Determine the [x, y] coordinate at the center of the cell enclosing the given text.  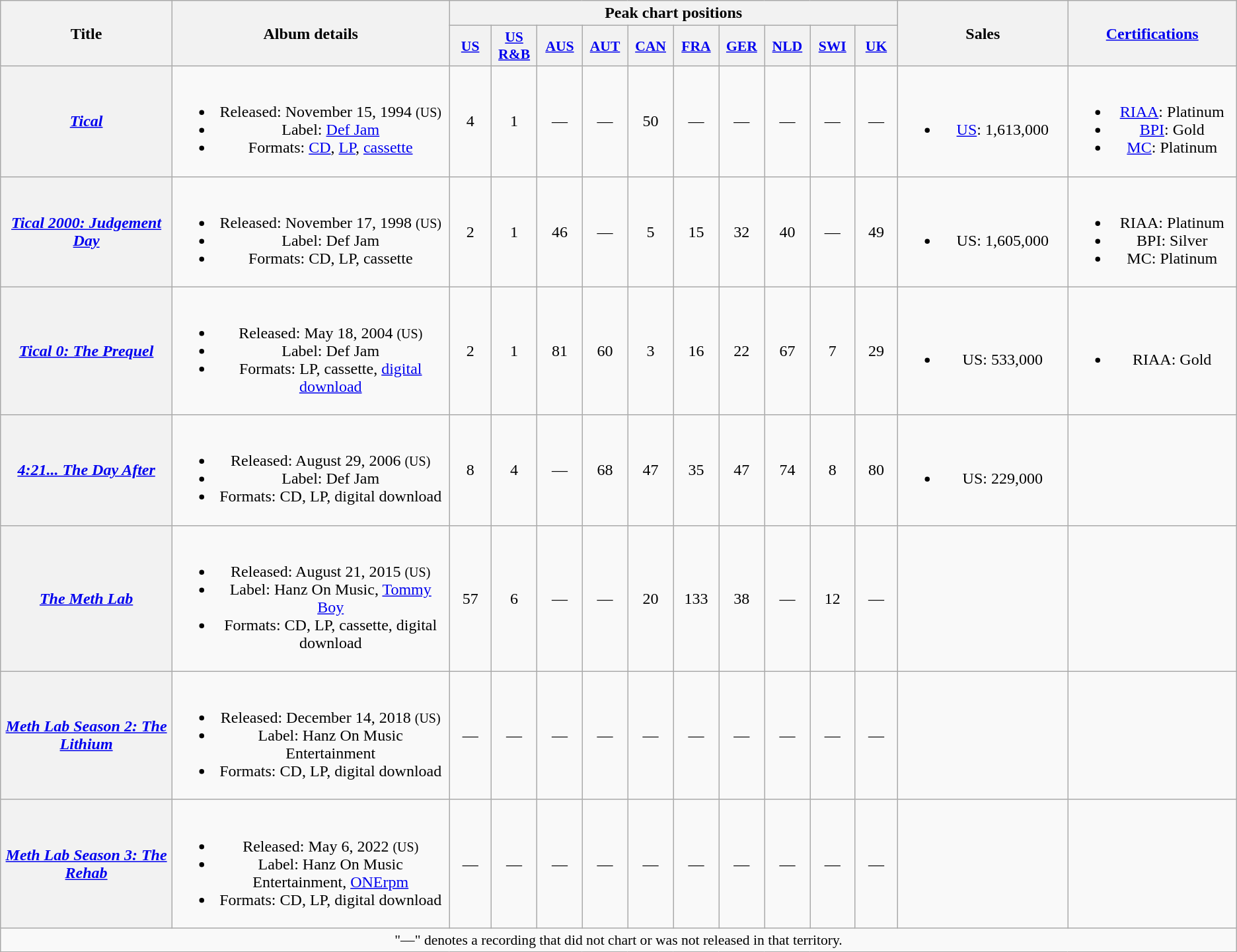
81 [560, 351]
RIAA: Gold [1152, 351]
Released: August 21, 2015 (US)Label: Hanz On Music, Tommy BoyFormats: CD, LP, cassette, digital download [311, 599]
Meth Lab Season 3: The Rehab [87, 863]
3 [650, 351]
AUS [560, 46]
Sales [983, 33]
US: 229,000 [983, 470]
Released: December 14, 2018 (US)Label: Hanz On Music EntertainmentFormats: CD, LP, digital download [311, 735]
FRA [696, 46]
Tical 0: The Prequel [87, 351]
US: 1,605,000 [983, 231]
Released: May 18, 2004 (US)Label: Def JamFormats: LP, cassette, digital download [311, 351]
The Meth Lab [87, 599]
50 [650, 122]
6 [514, 599]
133 [696, 599]
22 [741, 351]
USR&B [514, 46]
16 [696, 351]
Released: November 15, 1994 (US)Label: Def JamFormats: CD, LP, cassette [311, 122]
Meth Lab Season 2: The Lithium [87, 735]
US: 1,613,000 [983, 122]
Released: May 6, 2022 (US)Label: Hanz On Music Entertainment, ONErpmFormats: CD, LP, digital download [311, 863]
AUT [605, 46]
"—" denotes a recording that did not chart or was not released in that territory. [618, 939]
7 [833, 351]
57 [470, 599]
Certifications [1152, 33]
Released: November 17, 1998 (US)Label: Def JamFormats: CD, LP, cassette [311, 231]
5 [650, 231]
40 [788, 231]
GER [741, 46]
15 [696, 231]
4:21... The Day After [87, 470]
Peak chart positions [673, 13]
SWI [833, 46]
74 [788, 470]
29 [876, 351]
60 [605, 351]
US: 533,000 [983, 351]
Tical 2000: Judgement Day [87, 231]
80 [876, 470]
32 [741, 231]
Title [87, 33]
US [470, 46]
Album details [311, 33]
CAN [650, 46]
68 [605, 470]
67 [788, 351]
UK [876, 46]
46 [560, 231]
RIAA: PlatinumBPI: GoldMC: Platinum [1152, 122]
RIAA: PlatinumBPI: SilverMC: Platinum [1152, 231]
Tical [87, 122]
NLD [788, 46]
12 [833, 599]
Released: August 29, 2006 (US)Label: Def JamFormats: CD, LP, digital download [311, 470]
35 [696, 470]
20 [650, 599]
38 [741, 599]
49 [876, 231]
